Return (x, y) of the center of cell containing provided text 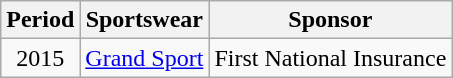
First National Insurance (330, 58)
Sportswear (144, 20)
2015 (40, 58)
Period (40, 20)
Sponsor (330, 20)
Grand Sport (144, 58)
